Output the (x, y) coordinate of the center of the cell containing the given text.  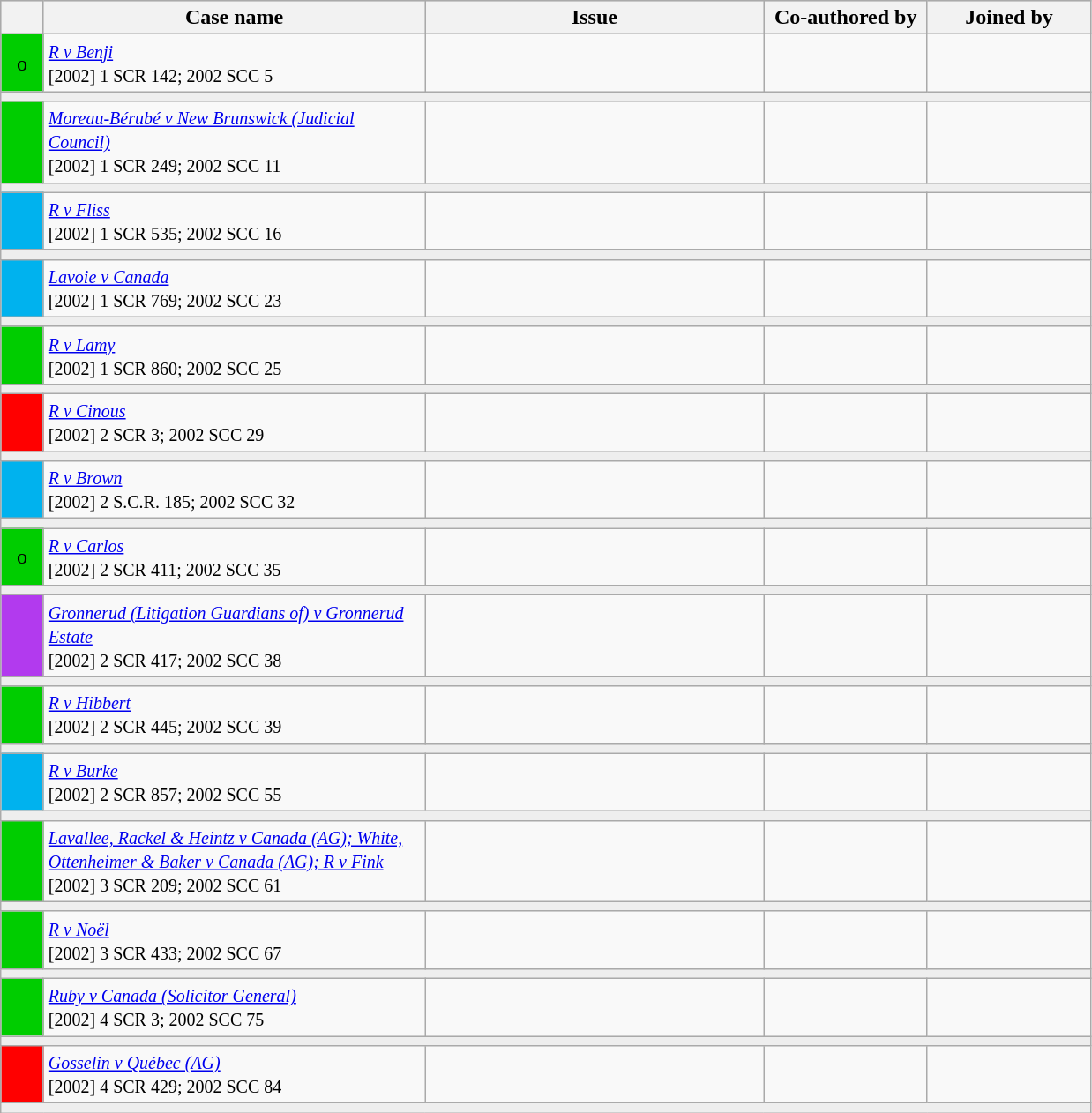
Joined by (1009, 18)
Ruby v Canada (Solicitor General) [2002] 4 SCR 3; 2002 SCC 75 (235, 1007)
R v Lamy [2002] 1 SCR 860; 2002 SCC 25 (235, 355)
R v Brown[2002] 2 S.C.R. 185; 2002 SCC 32 (235, 490)
R v Benji [2002] 1 SCR 142; 2002 SCC 5 (235, 63)
R v Carlos [2002] 2 SCR 411; 2002 SCC 35 (235, 557)
Lavallee, Rackel & Heintz v Canada (AG); White, Ottenheimer & Baker v Canada (AG); R v Fink[2002] 3 SCR 209; 2002 SCC 61 (235, 861)
Co-authored by (845, 18)
Issue (595, 18)
Lavoie v Canada [2002] 1 SCR 769; 2002 SCC 23 (235, 288)
Gronnerud (Litigation Guardians of) v Gronnerud Estate [2002] 2 SCR 417; 2002 SCC 38 (235, 636)
R v Hibbert [2002] 2 SCR 445; 2002 SCC 39 (235, 714)
R v Cinous [2002] 2 SCR 3; 2002 SCC 29 (235, 422)
R v Noël [2002] 3 SCR 433; 2002 SCC 67 (235, 940)
R v Burke [2002] 2 SCR 857; 2002 SCC 55 (235, 781)
Case name (235, 18)
Moreau-Bérubé v New Brunswick (Judicial Council) [2002] 1 SCR 249; 2002 SCC 11 (235, 142)
R v Fliss [2002] 1 SCR 535; 2002 SCC 16 (235, 220)
Gosselin v Québec (AG) [2002] 4 SCR 429; 2002 SCC 84 (235, 1074)
